Extract the [X, Y] coordinate from the center of the cell holding the provided text.  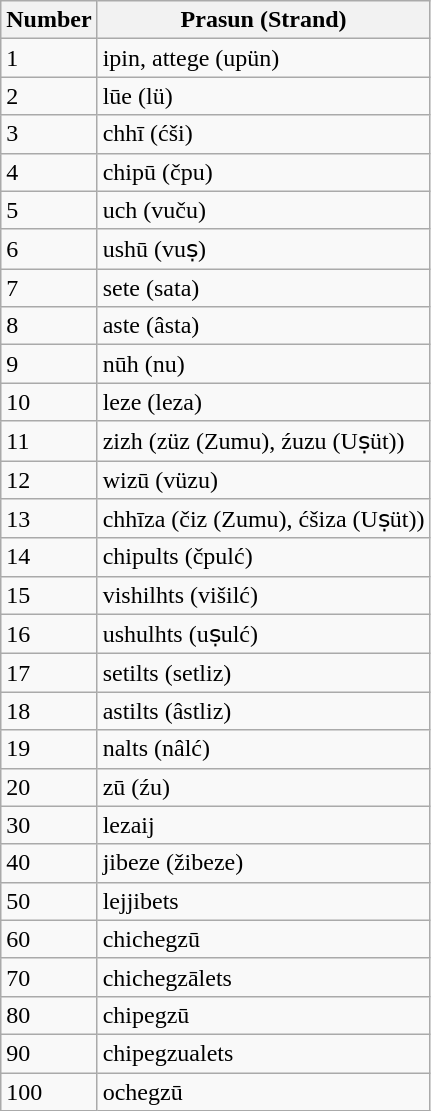
18 [49, 711]
chipū (čpu) [264, 172]
jibeze (žibeze) [264, 863]
aste (âsta) [264, 326]
15 [49, 595]
ipin, attege (upün) [264, 58]
1 [49, 58]
leze (leza) [264, 402]
7 [49, 288]
70 [49, 977]
chichegzū [264, 939]
9 [49, 364]
chipults (čpulć) [264, 557]
8 [49, 326]
60 [49, 939]
5 [49, 210]
chhī (ćši) [264, 134]
20 [49, 787]
Prasun (Strand) [264, 20]
nalts (nâlć) [264, 749]
10 [49, 402]
4 [49, 172]
chhīza (čiz (Zumu), ćšiza (Uṣüt)) [264, 519]
chipegzū [264, 1015]
30 [49, 825]
ochegzū [264, 1091]
nūh (nu) [264, 364]
lezaij [264, 825]
100 [49, 1091]
90 [49, 1053]
13 [49, 519]
50 [49, 901]
sete (sata) [264, 288]
2 [49, 96]
17 [49, 673]
12 [49, 479]
40 [49, 863]
Number [49, 20]
3 [49, 134]
lūe (lü) [264, 96]
vishilhts (višilć) [264, 595]
chichegzālets [264, 977]
lejjibets [264, 901]
ushū (vuṣ) [264, 249]
chipegzualets [264, 1053]
19 [49, 749]
zizh (züz (Zumu), źuzu (Uṣüt)) [264, 441]
ushulhts (uṣulć) [264, 634]
80 [49, 1015]
setilts (setliz) [264, 673]
16 [49, 634]
zū (źu) [264, 787]
astilts (âstliz) [264, 711]
uch (vuču) [264, 210]
wizū (vüzu) [264, 479]
6 [49, 249]
14 [49, 557]
11 [49, 441]
